Locate the cell with the specified text and output its (X, Y) center coordinate. 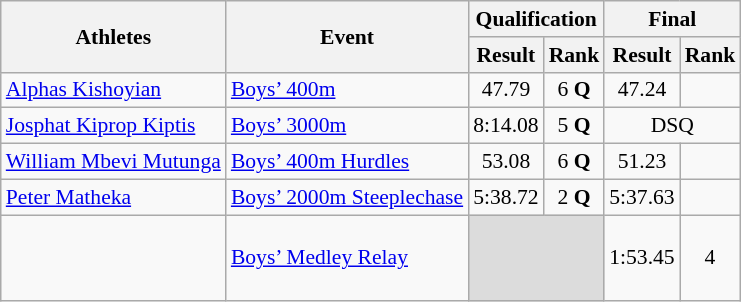
Final (672, 19)
DSQ (672, 126)
Peter Matheka (114, 197)
47.24 (642, 90)
5:37.63 (642, 197)
Event (347, 36)
53.08 (506, 162)
Boys’ Medley Relay (347, 258)
William Mbevi Mutunga (114, 162)
Boys’ 2000m Steeplechase (347, 197)
Athletes (114, 36)
47.79 (506, 90)
8:14.08 (506, 126)
Boys’ 3000m (347, 126)
4 (710, 258)
51.23 (642, 162)
Boys’ 400m (347, 90)
5:38.72 (506, 197)
2 Q (574, 197)
Boys’ 400m Hurdles (347, 162)
1:53.45 (642, 258)
5 Q (574, 126)
Alphas Kishoyian (114, 90)
Qualification (536, 19)
Josphat Kiprop Kiptis (114, 126)
